For the text-containing cell, return its midpoint in (X, Y) coordinate format. 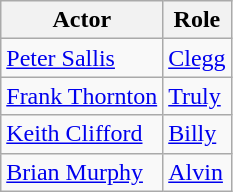
Frank Thornton (82, 96)
Keith Clifford (82, 134)
Alvin (197, 172)
Truly (197, 96)
Clegg (197, 58)
Actor (82, 20)
Peter Sallis (82, 58)
Billy (197, 134)
Brian Murphy (82, 172)
Role (197, 20)
